Provide the [X, Y] coordinate of the cell's center where the given text is located.  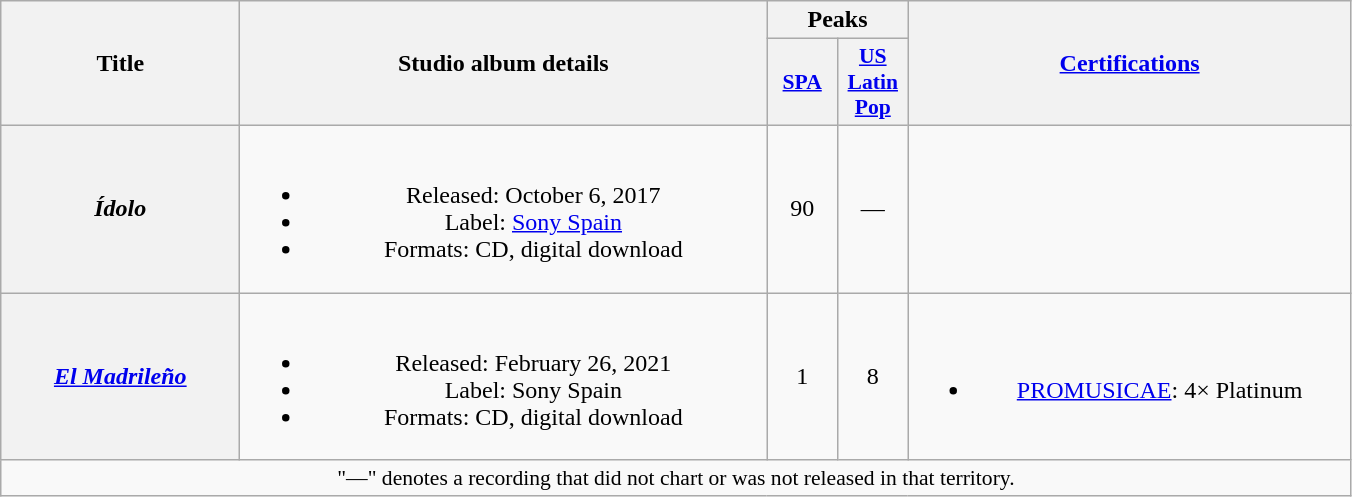
Released: October 6, 2017Label: Sony SpainFormats: CD, digital download [504, 208]
PROMUSICAE: 4× Platinum [1130, 376]
— [872, 208]
SPA [802, 82]
El Madrileño [120, 376]
Peaks [838, 20]
Title [120, 64]
1 [802, 376]
Studio album details [504, 64]
Released: February 26, 2021Label: Sony SpainFormats: CD, digital download [504, 376]
USLatinPop [872, 82]
Certifications [1130, 64]
8 [872, 376]
"—" denotes a recording that did not chart or was not released in that territory. [676, 478]
Ídolo [120, 208]
90 [802, 208]
